Find where the given text appears and provide that cell's center as (X, Y) coordinate. 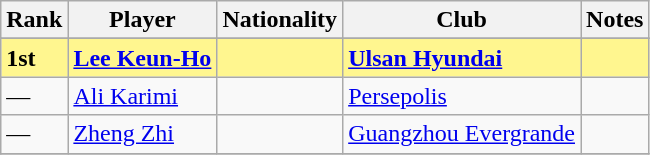
Nationality (280, 20)
Club (462, 20)
Persepolis (462, 96)
Player (142, 20)
Rank (34, 20)
Guangzhou Evergrande (462, 134)
Zheng Zhi (142, 134)
Ulsan Hyundai (462, 58)
Notes (615, 20)
Lee Keun-Ho (142, 58)
Ali Karimi (142, 96)
1st (34, 58)
